Locate the cell with the specified text and output its [X, Y] center coordinate. 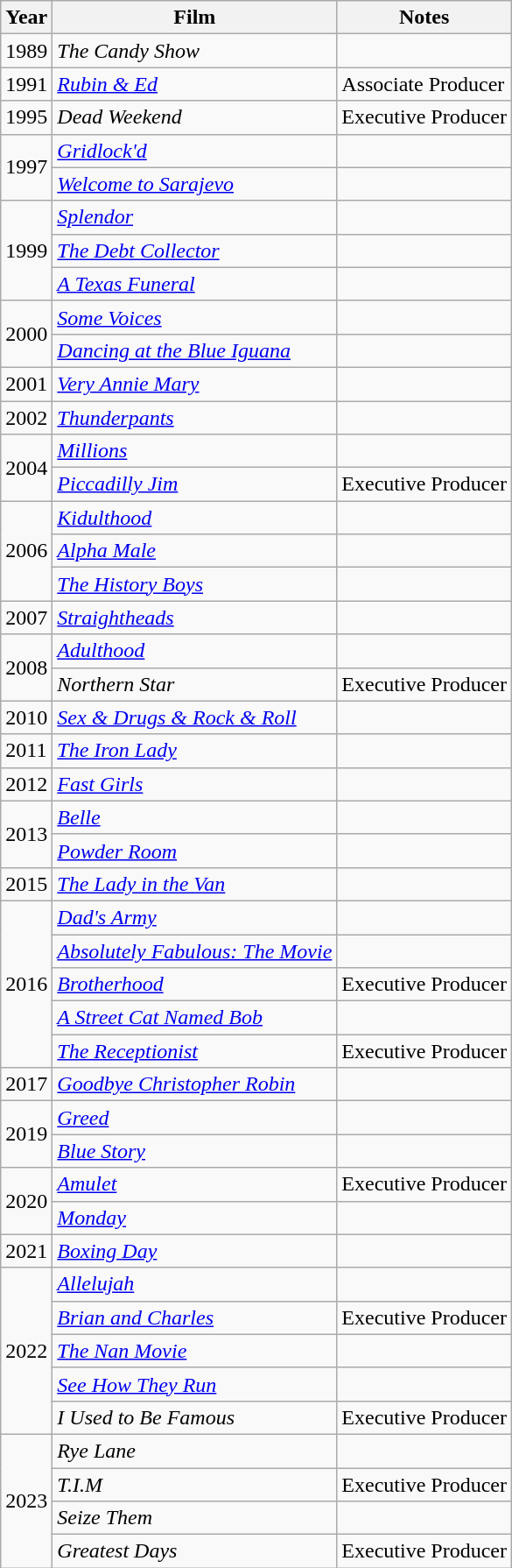
2013 [26, 834]
Dancing at the Blue Iguana [194, 350]
I Used to Be Famous [194, 1417]
Powder Room [194, 851]
2019 [26, 1134]
Piccadilly Jim [194, 484]
Some Voices [194, 317]
2001 [26, 384]
Gridlock'd [194, 151]
2020 [26, 1201]
Fast Girls [194, 784]
2021 [26, 1251]
Splendor [194, 217]
Dad's Army [194, 917]
Greatest Days [194, 1551]
Dead Weekend [194, 117]
2015 [26, 884]
Thunderpants [194, 418]
2008 [26, 667]
Allelujah [194, 1284]
The Candy Show [194, 51]
2010 [26, 717]
T.I.M [194, 1485]
2007 [26, 618]
Associate Producer [424, 84]
Alpha Male [194, 551]
Belle [194, 817]
Absolutely Fabulous: The Movie [194, 950]
1997 [26, 167]
2004 [26, 468]
1995 [26, 117]
Amulet [194, 1184]
1991 [26, 84]
Film [194, 18]
The Debt Collector [194, 251]
The Iron Lady [194, 751]
A Texas Funeral [194, 284]
Notes [424, 18]
2000 [26, 334]
The Receptionist [194, 1051]
2022 [26, 1351]
2002 [26, 418]
Northern Star [194, 684]
Very Annie Mary [194, 384]
Adulthood [194, 651]
The History Boys [194, 584]
The Lady in the Van [194, 884]
The Nan Movie [194, 1351]
Brian and Charles [194, 1317]
2012 [26, 784]
Seize Them [194, 1518]
Goodbye Christopher Robin [194, 1084]
2017 [26, 1084]
A Street Cat Named Bob [194, 1018]
2016 [26, 984]
Rye Lane [194, 1451]
2011 [26, 751]
Year [26, 18]
2023 [26, 1501]
Boxing Day [194, 1251]
Sex & Drugs & Rock & Roll [194, 717]
Blue Story [194, 1151]
Rubin & Ed [194, 84]
Straightheads [194, 618]
Greed [194, 1118]
2006 [26, 551]
Millions [194, 451]
1999 [26, 251]
Brotherhood [194, 985]
Welcome to Sarajevo [194, 184]
Kidulthood [194, 518]
1989 [26, 51]
See How They Run [194, 1384]
Monday [194, 1218]
